Pinpoint the cell where the given text exists, returning its [X, Y] midpoint coordinate. 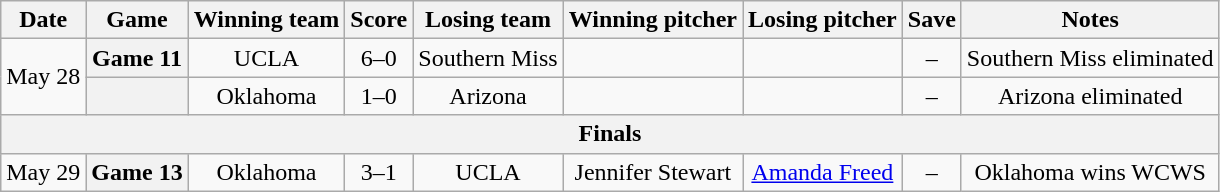
Losing team [488, 20]
Finals [610, 134]
Winning pitcher [652, 20]
Southern Miss [488, 58]
Arizona [488, 96]
Losing pitcher [823, 20]
Notes [1090, 20]
May 29 [44, 172]
Jennifer Stewart [652, 172]
6–0 [379, 58]
Winning team [266, 20]
Arizona eliminated [1090, 96]
Oklahoma wins WCWS [1090, 172]
Game 11 [137, 58]
Southern Miss eliminated [1090, 58]
Save [932, 20]
Date [44, 20]
3–1 [379, 172]
Game [137, 20]
May 28 [44, 77]
1–0 [379, 96]
Amanda Freed [823, 172]
Score [379, 20]
Game 13 [137, 172]
